Find where the given text appears and provide that cell's center as (X, Y) coordinate. 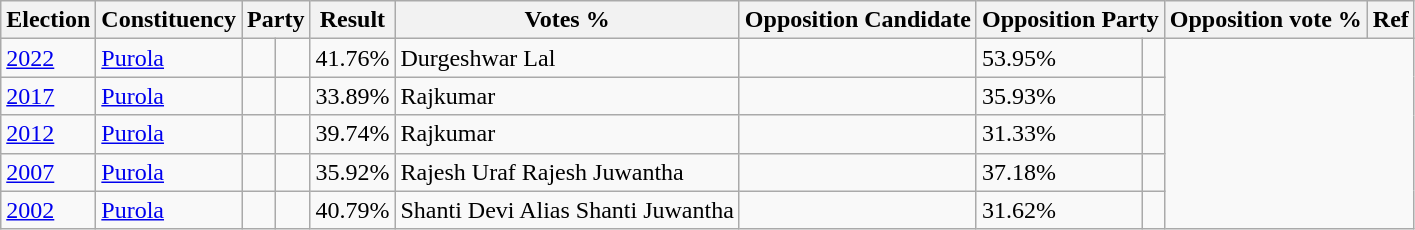
31.62% (1059, 210)
Party (276, 20)
2017 (48, 96)
Opposition Party (1070, 20)
39.74% (352, 134)
Rajesh Uraf Rajesh Juwantha (567, 172)
35.93% (1059, 96)
2007 (48, 172)
Votes % (567, 20)
31.33% (1059, 134)
Durgeshwar Lal (567, 58)
Ref (1390, 20)
40.79% (352, 210)
Opposition vote % (1266, 20)
41.76% (352, 58)
35.92% (352, 172)
37.18% (1059, 172)
Constituency (169, 20)
Result (352, 20)
2022 (48, 58)
Shanti Devi Alias Shanti Juwantha (567, 210)
Election (48, 20)
53.95% (1059, 58)
2002 (48, 210)
2012 (48, 134)
33.89% (352, 96)
Opposition Candidate (858, 20)
